Detect which cell encompasses the target text, then output its (X, Y) center coordinate. 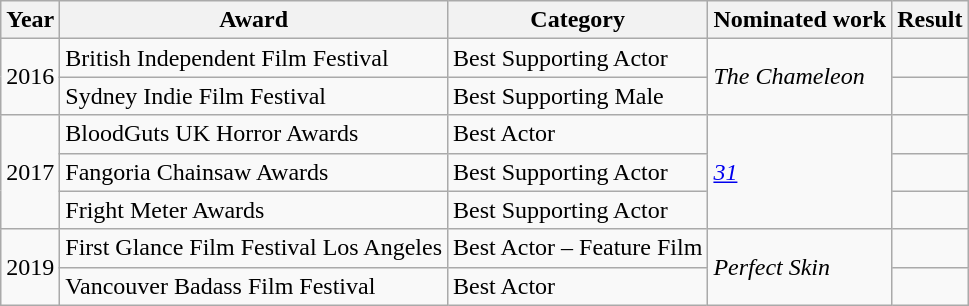
Sydney Indie Film Festival (254, 96)
31 (800, 172)
BloodGuts UK Horror Awards (254, 134)
Category (578, 20)
2017 (30, 172)
Fangoria Chainsaw Awards (254, 172)
Result (930, 20)
The Chameleon (800, 77)
British Independent Film Festival (254, 58)
Award (254, 20)
Best Actor – Feature Film (578, 248)
First Glance Film Festival Los Angeles (254, 248)
Best Supporting Male (578, 96)
Fright Meter Awards (254, 210)
Year (30, 20)
2019 (30, 267)
Perfect Skin (800, 267)
Vancouver Badass Film Festival (254, 286)
Nominated work (800, 20)
2016 (30, 77)
